Search for the cell housing the specified text and yield its (X, Y) center coordinate. 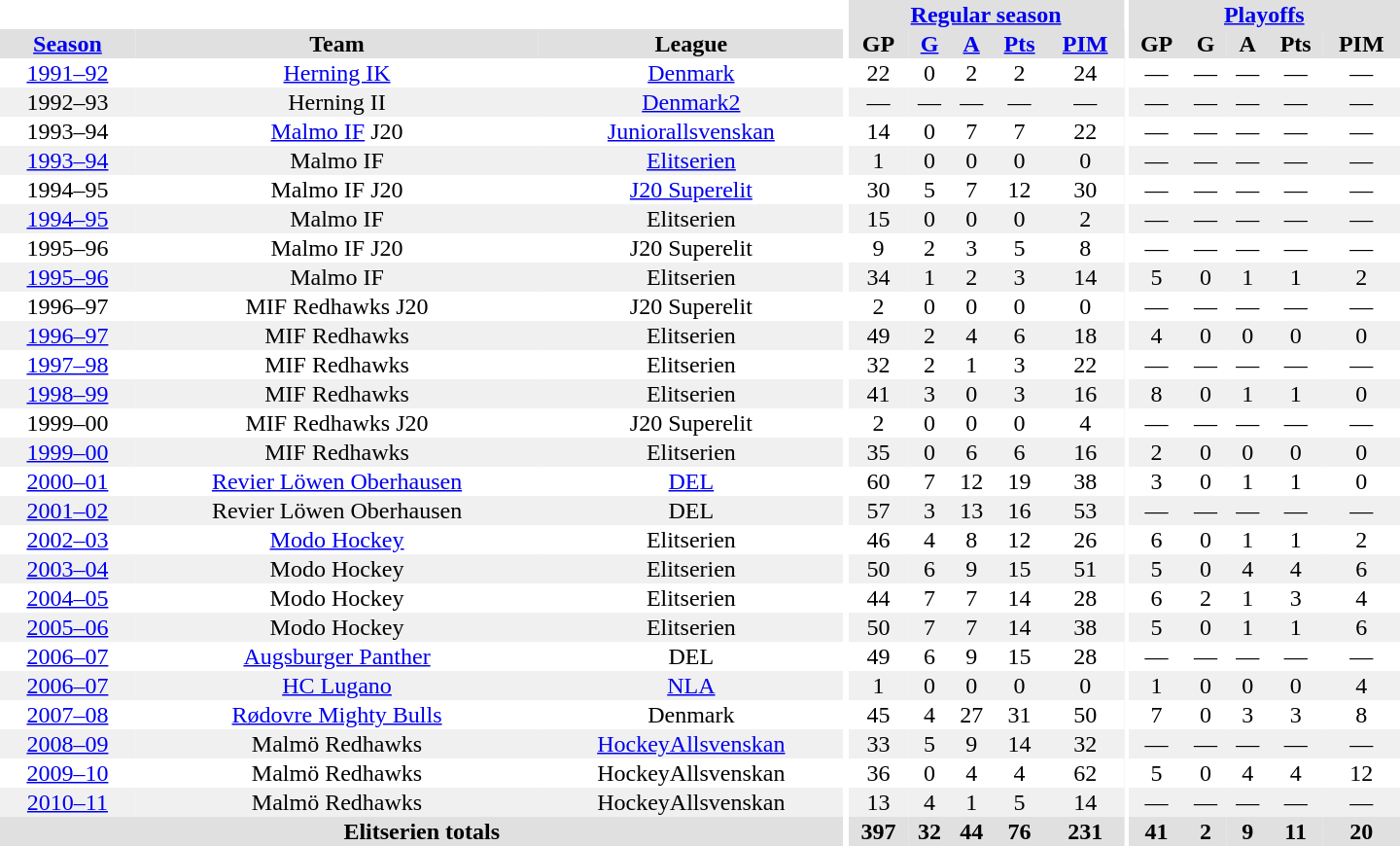
Team (336, 44)
1992–93 (68, 102)
27 (972, 715)
Denmark2 (690, 102)
1998–99 (68, 394)
2009–10 (68, 773)
League (690, 44)
76 (1020, 831)
2005–06 (68, 627)
Augsburger Panther (336, 656)
18 (1085, 335)
19 (1020, 481)
Playoffs (1264, 15)
26 (1085, 540)
Season (68, 44)
Elitserien totals (422, 831)
2000–01 (68, 481)
35 (878, 452)
Regular season (986, 15)
36 (878, 773)
2008–09 (68, 744)
11 (1296, 831)
2002–03 (68, 540)
HC Lugano (336, 686)
1991–92 (68, 73)
231 (1085, 831)
Herning II (336, 102)
24 (1085, 73)
45 (878, 715)
53 (1085, 511)
31 (1020, 715)
2010–11 (68, 802)
60 (878, 481)
33 (878, 744)
397 (878, 831)
2001–02 (68, 511)
NLA (690, 686)
51 (1085, 569)
46 (878, 540)
2003–04 (68, 569)
57 (878, 511)
34 (878, 277)
Juniorallsvenskan (690, 131)
Herning IK (336, 73)
20 (1361, 831)
1997–98 (68, 365)
62 (1085, 773)
2004–05 (68, 598)
2007–08 (68, 715)
Rødovre Mighty Bulls (336, 715)
